Extract the [X, Y] coordinate from the center of the cell holding the provided text.  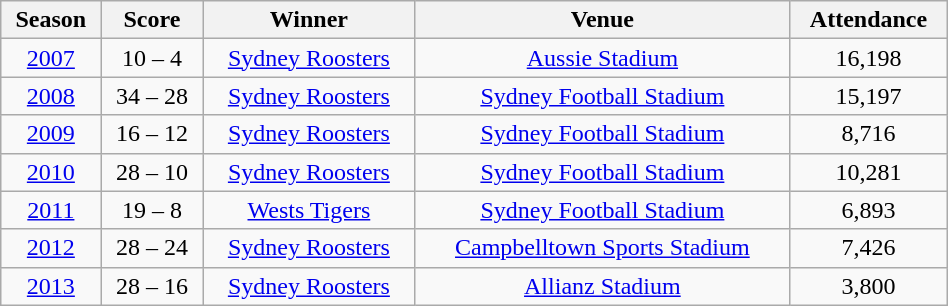
2010 [51, 172]
10,281 [868, 172]
Venue [602, 20]
19 – 8 [152, 210]
2007 [51, 58]
Allianz Stadium [602, 286]
Score [152, 20]
Winner [309, 20]
34 – 28 [152, 96]
8,716 [868, 134]
6,893 [868, 210]
2008 [51, 96]
Aussie Stadium [602, 58]
15,197 [868, 96]
2012 [51, 248]
3,800 [868, 286]
16 – 12 [152, 134]
2009 [51, 134]
2011 [51, 210]
Season [51, 20]
28 – 10 [152, 172]
Wests Tigers [309, 210]
7,426 [868, 248]
10 – 4 [152, 58]
16,198 [868, 58]
2013 [51, 286]
28 – 16 [152, 286]
28 – 24 [152, 248]
Attendance [868, 20]
Campbelltown Sports Stadium [602, 248]
